Scan for the cell matching the given text and deliver its (X, Y) coordinate at center. 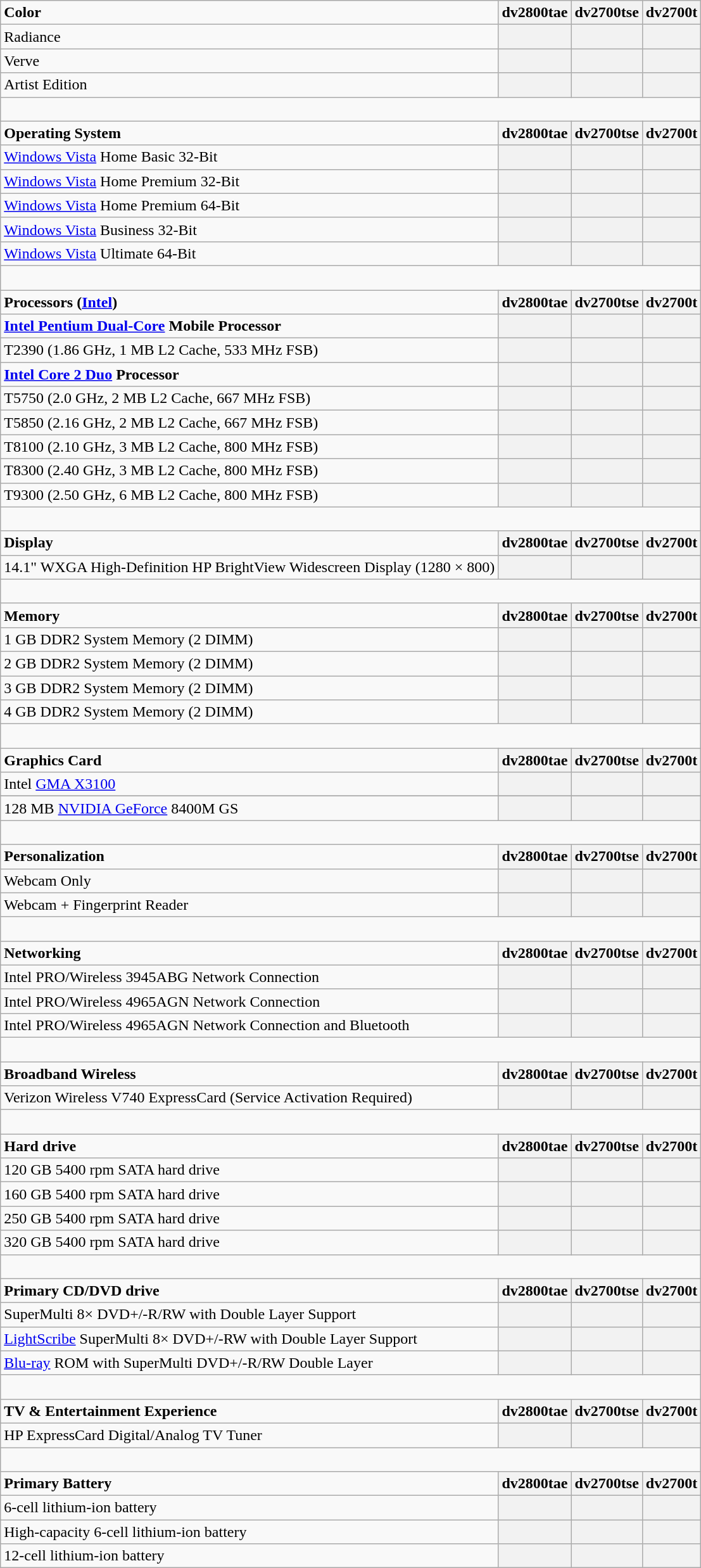
Intel PRO/Wireless 4965AGN Network Connection (249, 1001)
Windows Vista Home Premium 32-Bit (249, 181)
Webcam Only (249, 881)
Intel PRO/Wireless 4965AGN Network Connection and Bluetooth (249, 1025)
Intel GMA X3100 (249, 784)
T2390 (1.86 GHz, 1 MB L2 Cache, 533 MHz FSB) (249, 350)
120 GB 5400 rpm SATA hard drive (249, 1170)
Windows Vista Home Premium 64-Bit (249, 205)
Memory (249, 615)
Networking (249, 953)
TV & Entertainment Experience (249, 1411)
T8300 (2.40 GHz, 3 MB L2 Cache, 800 MHz FSB) (249, 471)
Hard drive (249, 1146)
SuperMulti 8× DVD+/-R/RW with Double Layer Support (249, 1315)
14.1" WXGA High-Definition HP BrightView Widescreen Display (1280 × 800) (249, 567)
128 MB NVIDIA GeForce 8400M GS (249, 808)
Display (249, 543)
Intel Pentium Dual-Core Mobile Processor (249, 326)
Blu-ray ROM with SuperMulti DVD+/-R/RW Double Layer (249, 1363)
Webcam + Fingerprint Reader (249, 905)
Verve (249, 61)
Intel PRO/Wireless 3945ABG Network Connection (249, 977)
160 GB 5400 rpm SATA hard drive (249, 1194)
6-cell lithium-ion battery (249, 1508)
Windows Vista Business 32-Bit (249, 229)
T5850 (2.16 GHz, 2 MB L2 Cache, 667 MHz FSB) (249, 423)
LightScribe SuperMulti 8× DVD+/-RW with Double Layer Support (249, 1339)
1 GB DDR2 System Memory (2 DIMM) (249, 639)
HP ExpressCard Digital/Analog TV Tuner (249, 1435)
3 GB DDR2 System Memory (2 DIMM) (249, 687)
Primary CD/DVD drive (249, 1291)
12-cell lithium-ion battery (249, 1556)
250 GB 5400 rpm SATA hard drive (249, 1218)
Personalization (249, 857)
Verizon Wireless V740 ExpressCard (Service Activation Required) (249, 1098)
Intel Core 2 Duo Processor (249, 374)
Broadband Wireless (249, 1074)
Windows Vista Ultimate 64-Bit (249, 253)
Color (249, 13)
Windows Vista Home Basic 32-Bit (249, 157)
4 GB DDR2 System Memory (2 DIMM) (249, 712)
2 GB DDR2 System Memory (2 DIMM) (249, 663)
T9300 (2.50 GHz, 6 MB L2 Cache, 800 MHz FSB) (249, 495)
320 GB 5400 rpm SATA hard drive (249, 1242)
T5750 (2.0 GHz, 2 MB L2 Cache, 667 MHz FSB) (249, 398)
Artist Edition (249, 85)
Processors (Intel) (249, 302)
T8100 (2.10 GHz, 3 MB L2 Cache, 800 MHz FSB) (249, 447)
Graphics Card (249, 760)
Radiance (249, 37)
Operating System (249, 133)
Primary Battery (249, 1484)
High-capacity 6-cell lithium-ion battery (249, 1532)
